Extract the [x, y] coordinate from the center of the cell holding the provided text.  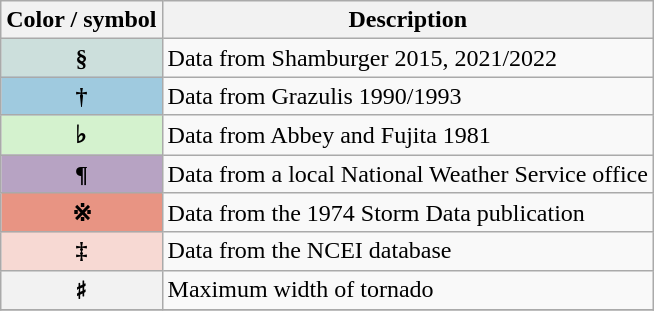
§ [82, 58]
Maximum width of tornado [408, 290]
¶ [82, 173]
♯ [82, 290]
Description [408, 20]
Data from Shamburger 2015, 2021/2022 [408, 58]
‡ [82, 251]
Data from Abbey and Fujita 1981 [408, 135]
† [82, 96]
Data from the 1974 Storm Data publication [408, 213]
Data from a local National Weather Service office [408, 173]
Color / symbol [82, 20]
♭ [82, 135]
※ [82, 213]
Data from the NCEI database [408, 251]
Data from Grazulis 1990/1993 [408, 96]
